Pinpoint the cell where the given text exists, returning its [x, y] midpoint coordinate. 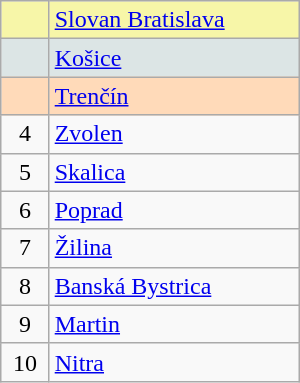
Skalica [174, 172]
4 [25, 134]
Košice [174, 58]
5 [25, 172]
10 [25, 362]
Trenčín [174, 96]
6 [25, 210]
Zvolen [174, 134]
Poprad [174, 210]
Žilina [174, 248]
Martin [174, 324]
9 [25, 324]
7 [25, 248]
8 [25, 286]
Banská Bystrica [174, 286]
Nitra [174, 362]
Slovan Bratislava [174, 20]
